Return the [X, Y] coordinate for the center point of the cell that contains the specified text.  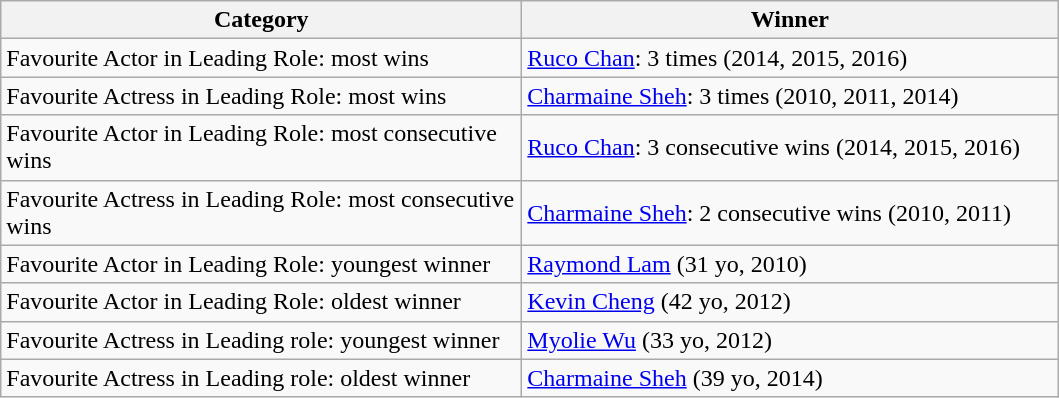
Favourite Actress in Leading role: youngest winner [262, 340]
Ruco Chan: 3 times (2014, 2015, 2016) [790, 58]
Myolie Wu (33 yo, 2012) [790, 340]
Favourite Actor in Leading Role: oldest winner [262, 302]
Category [262, 20]
Favourite Actor in Leading Role: most wins [262, 58]
Favourite Actress in Leading role: oldest winner [262, 378]
Favourite Actor in Leading Role: most consecutive wins [262, 148]
Charmaine Sheh: 2 consecutive wins (2010, 2011) [790, 212]
Raymond Lam (31 yo, 2010) [790, 264]
Favourite Actress in Leading Role: most consecutive wins [262, 212]
Winner [790, 20]
Ruco Chan: 3 consecutive wins (2014, 2015, 2016) [790, 148]
Favourite Actress in Leading Role: most wins [262, 96]
Charmaine Sheh (39 yo, 2014) [790, 378]
Charmaine Sheh: 3 times (2010, 2011, 2014) [790, 96]
Favourite Actor in Leading Role: youngest winner [262, 264]
Kevin Cheng (42 yo, 2012) [790, 302]
